Return the [x, y] coordinate for the center point of the cell that contains the specified text.  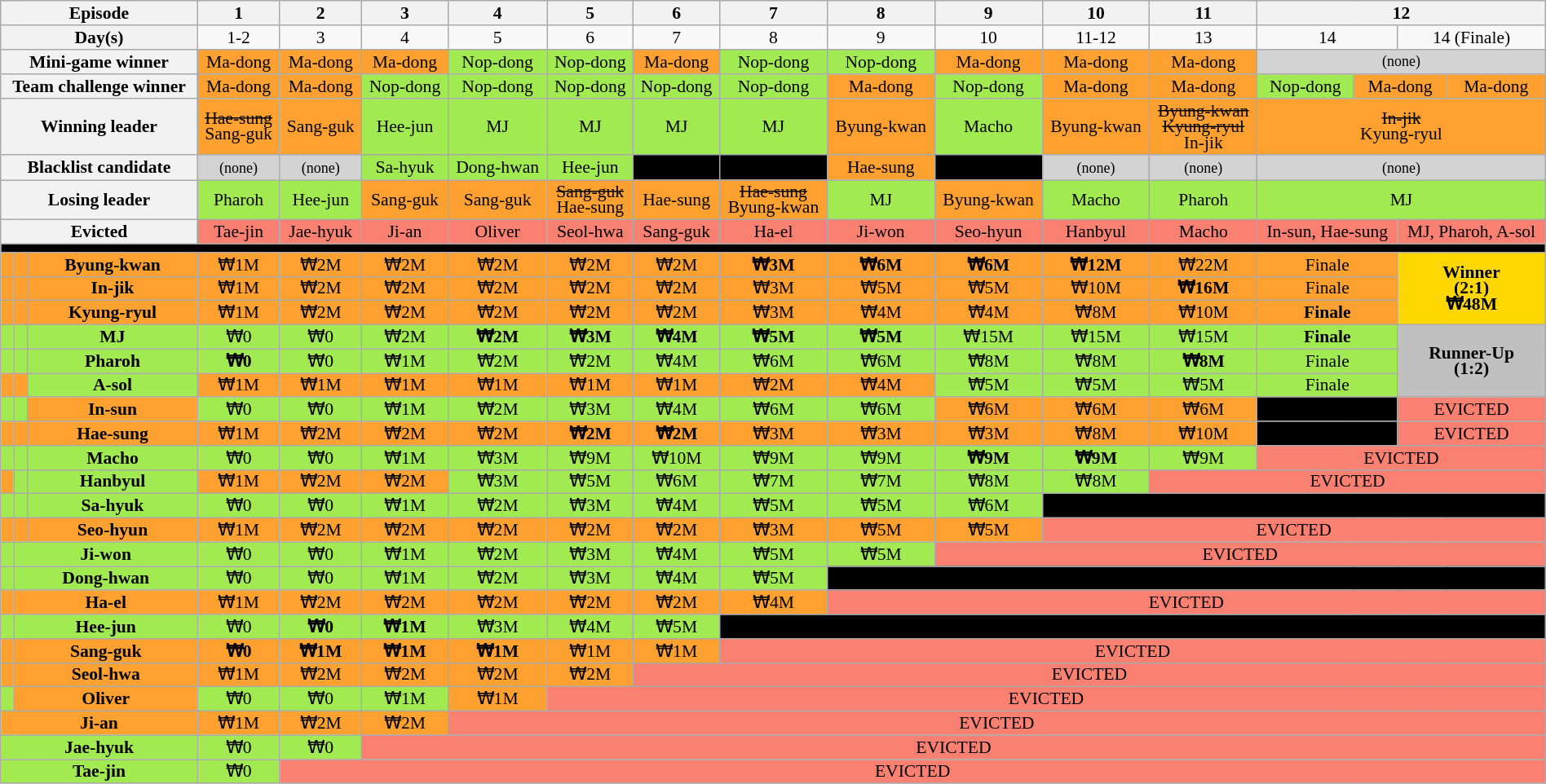
12 [1402, 13]
11 [1204, 13]
Episode [99, 13]
In-jikKyung-ryul [1402, 127]
1-2 [238, 37]
Hae-sungSang-guk [238, 127]
Kyung-ryul [113, 313]
In-sun, Hae-sung [1327, 232]
Runner-Up(1:2) [1471, 362]
11-12 [1096, 37]
Hae-sungByung-kwan [774, 200]
Sang-gukHae-sung [590, 200]
Evicted [99, 232]
14 (Finale) [1471, 37]
₩22M [1204, 265]
In-sun [113, 410]
2 [321, 13]
₩12M [1096, 265]
14 [1327, 37]
Losing leader [99, 200]
MJ, Pharoh, A-sol [1471, 232]
1 [238, 13]
Team challenge winner [99, 87]
In-jik [113, 288]
A-sol [113, 385]
Day(s) [99, 37]
Byung-kwanKyung-ryulIn-jik [1204, 127]
Winning leader [99, 127]
Mini-game winner [99, 62]
13 [1204, 37]
Winner(2:1)₩48M [1471, 288]
Blacklist candidate [99, 168]
₩16M [1204, 288]
